Detect which cell encompasses the target text, then output its [x, y] center coordinate. 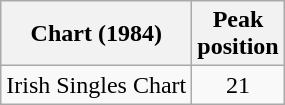
Irish Singles Chart [96, 85]
Peakposition [238, 34]
21 [238, 85]
Chart (1984) [96, 34]
